Provide the [x, y] coordinate of the cell's center where the given text is located.  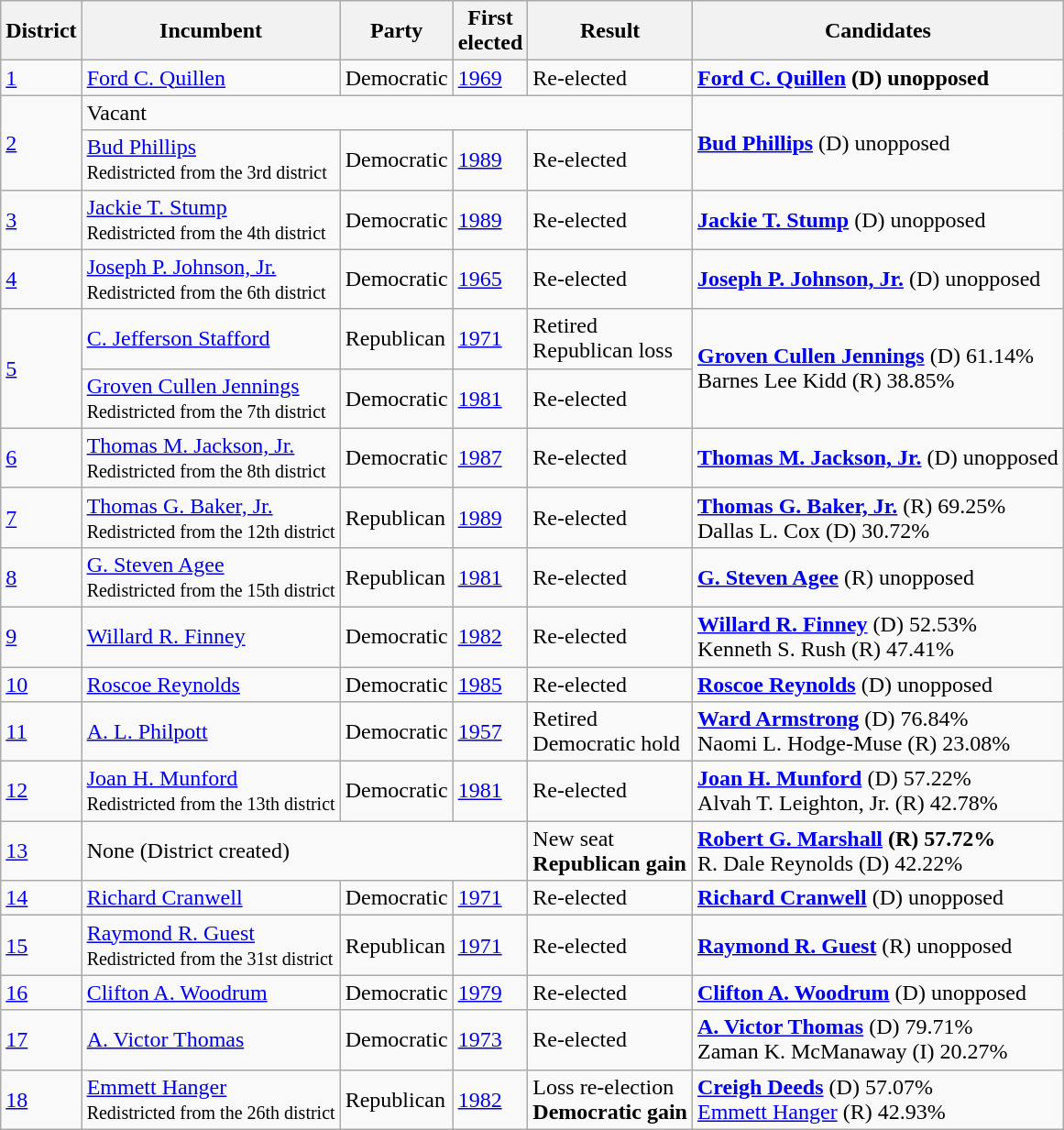
14 [41, 898]
None (District created) [304, 850]
11 [41, 731]
Thomas M. Jackson, Jr.Redistricted from the 8th district [211, 458]
Firstelected [490, 31]
Raymond R. Guest (R) unopposed [878, 946]
Ford C. Quillen (D) unopposed [878, 78]
RetiredRepublican loss [610, 339]
Emmett HangerRedistricted from the 26th district [211, 1100]
1 [41, 78]
1987 [490, 458]
Raymond R. GuestRedistricted from the 31st district [211, 946]
Groven Cullen JenningsRedistricted from the 7th district [211, 398]
Thomas G. Baker, Jr.Redistricted from the 12th district [211, 517]
3 [41, 220]
Ford C. Quillen [211, 78]
1957 [490, 731]
5 [41, 368]
New seatRepublican gain [610, 850]
Jackie T. StumpRedistricted from the 4th district [211, 220]
18 [41, 1100]
15 [41, 946]
7 [41, 517]
Willard R. Finney (D) 52.53%Kenneth S. Rush (R) 47.41% [878, 636]
Joseph P. Johnson, Jr.Redistricted from the 6th district [211, 279]
Clifton A. Woodrum [211, 993]
16 [41, 993]
Willard R. Finney [211, 636]
Ward Armstrong (D) 76.84%Naomi L. Hodge-Muse (R) 23.08% [878, 731]
1985 [490, 685]
Result [610, 31]
Incumbent [211, 31]
A. L. Philpott [211, 731]
Richard Cranwell [211, 898]
12 [41, 792]
Party [396, 31]
6 [41, 458]
Bud Phillips (D) unopposed [878, 143]
17 [41, 1039]
A. Victor Thomas (D) 79.71%Zaman K. McManaway (I) 20.27% [878, 1039]
Thomas M. Jackson, Jr. (D) unopposed [878, 458]
Joseph P. Johnson, Jr. (D) unopposed [878, 279]
District [41, 31]
Joan H. MunfordRedistricted from the 13th district [211, 792]
8 [41, 577]
Roscoe Reynolds [211, 685]
Jackie T. Stump (D) unopposed [878, 220]
1965 [490, 279]
Robert G. Marshall (R) 57.72%R. Dale Reynolds (D) 42.22% [878, 850]
4 [41, 279]
RetiredDemocratic hold [610, 731]
Creigh Deeds (D) 57.07%Emmett Hanger (R) 42.93% [878, 1100]
Joan H. Munford (D) 57.22%Alvah T. Leighton, Jr. (R) 42.78% [878, 792]
Groven Cullen Jennings (D) 61.14%Barnes Lee Kidd (R) 38.85% [878, 368]
G. Steven AgeeRedistricted from the 15th district [211, 577]
13 [41, 850]
Loss re-electionDemocratic gain [610, 1100]
C. Jefferson Stafford [211, 339]
Richard Cranwell (D) unopposed [878, 898]
1973 [490, 1039]
Thomas G. Baker, Jr. (R) 69.25%Dallas L. Cox (D) 30.72% [878, 517]
2 [41, 143]
10 [41, 685]
G. Steven Agee (R) unopposed [878, 577]
9 [41, 636]
1969 [490, 78]
1979 [490, 993]
Candidates [878, 31]
Bud PhillipsRedistricted from the 3rd district [211, 159]
A. Victor Thomas [211, 1039]
Roscoe Reynolds (D) unopposed [878, 685]
Vacant [387, 113]
Clifton A. Woodrum (D) unopposed [878, 993]
